From the cell containing the given text, extract its center point as (X, Y) coordinate. 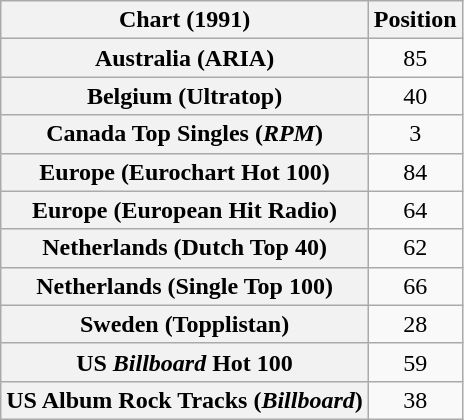
Australia (ARIA) (185, 58)
Position (415, 20)
Belgium (Ultratop) (185, 96)
59 (415, 362)
85 (415, 58)
Sweden (Topplistan) (185, 324)
28 (415, 324)
Europe (European Hit Radio) (185, 210)
Netherlands (Single Top 100) (185, 286)
40 (415, 96)
66 (415, 286)
62 (415, 248)
64 (415, 210)
Netherlands (Dutch Top 40) (185, 248)
38 (415, 400)
84 (415, 172)
US Billboard Hot 100 (185, 362)
3 (415, 134)
US Album Rock Tracks (Billboard) (185, 400)
Europe (Eurochart Hot 100) (185, 172)
Chart (1991) (185, 20)
Canada Top Singles (RPM) (185, 134)
